Search for the cell housing the specified text and yield its (x, y) center coordinate. 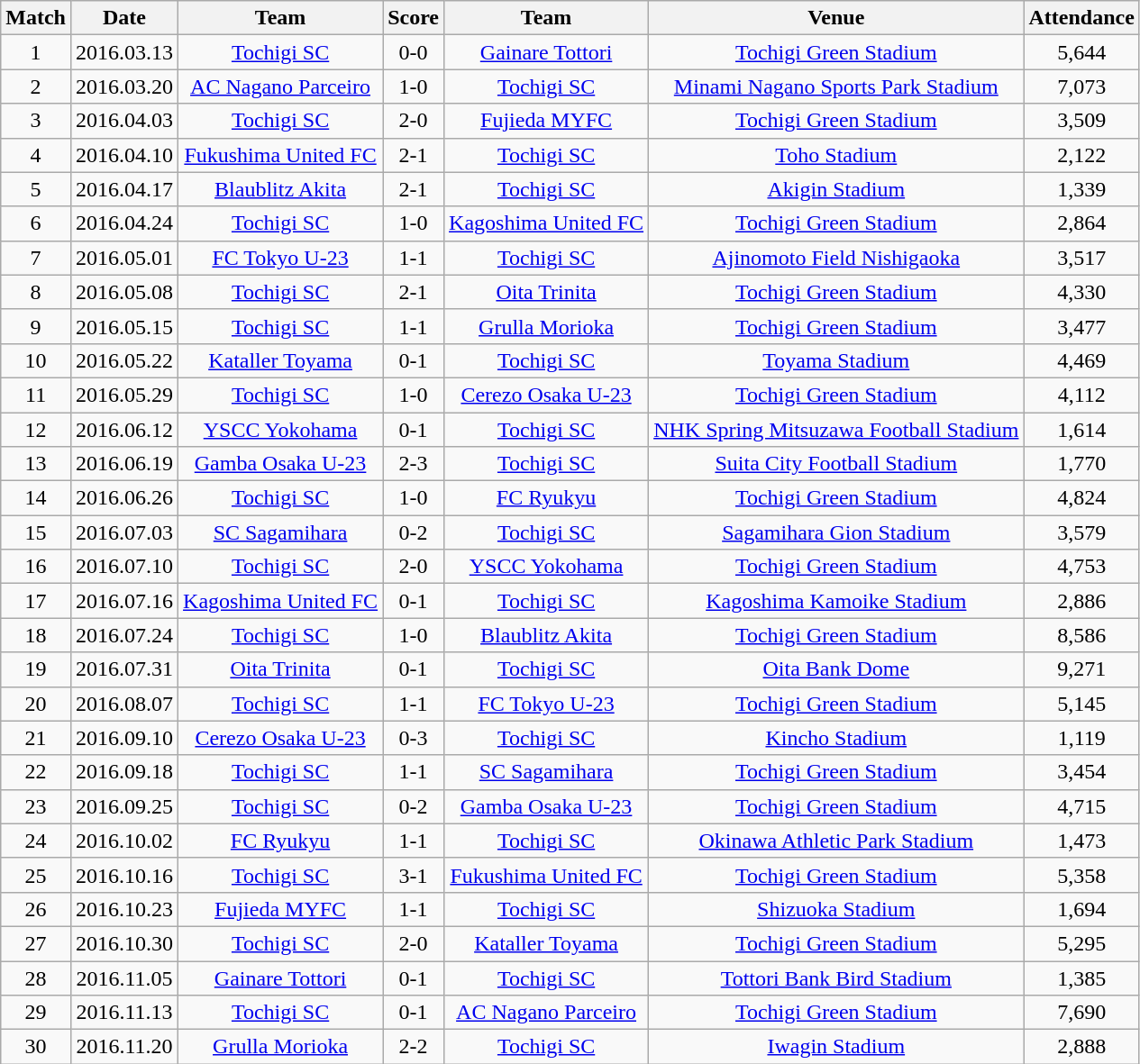
2,122 (1081, 155)
2016.05.22 (124, 360)
4,112 (1081, 395)
2016.08.07 (124, 704)
2016.04.10 (124, 155)
5,295 (1081, 943)
17 (36, 601)
2016.03.20 (124, 86)
3,517 (1081, 258)
Tottori Bank Bird Stadium (836, 978)
13 (36, 464)
Venue (836, 18)
Okinawa Athletic Park Stadium (836, 841)
2016.07.24 (124, 635)
2016.07.16 (124, 601)
25 (36, 875)
11 (36, 395)
2,864 (1081, 223)
24 (36, 841)
5 (36, 189)
2016.11.20 (124, 1047)
Oita Bank Dome (836, 669)
1,473 (1081, 841)
3,579 (1081, 532)
2016.04.17 (124, 189)
6 (36, 223)
2016.09.10 (124, 738)
12 (36, 430)
4,753 (1081, 567)
Kagoshima Kamoike Stadium (836, 601)
21 (36, 738)
2016.10.23 (124, 909)
1,770 (1081, 464)
2-2 (414, 1047)
Toho Stadium (836, 155)
2016.04.03 (124, 121)
3,454 (1081, 772)
14 (36, 498)
28 (36, 978)
2016.05.01 (124, 258)
0-3 (414, 738)
2,886 (1081, 601)
5,145 (1081, 704)
15 (36, 532)
2016.11.05 (124, 978)
20 (36, 704)
7,690 (1081, 1013)
9 (36, 326)
NHK Spring Mitsuzawa Football Stadium (836, 430)
7 (36, 258)
10 (36, 360)
Date (124, 18)
Akigin Stadium (836, 189)
2016.05.15 (124, 326)
1 (36, 52)
Suita City Football Stadium (836, 464)
8,586 (1081, 635)
1,694 (1081, 909)
4,469 (1081, 360)
2016.11.13 (124, 1013)
3,509 (1081, 121)
4,824 (1081, 498)
8 (36, 292)
19 (36, 669)
4,715 (1081, 806)
2016.06.12 (124, 430)
2016.04.24 (124, 223)
2016.10.16 (124, 875)
4,330 (1081, 292)
2016.05.08 (124, 292)
Toyama Stadium (836, 360)
Match (36, 18)
22 (36, 772)
Sagamihara Gion Stadium (836, 532)
4 (36, 155)
Ajinomoto Field Nishigaoka (836, 258)
29 (36, 1013)
2016.06.19 (124, 464)
3,477 (1081, 326)
23 (36, 806)
2016.09.18 (124, 772)
2016.07.03 (124, 532)
3-1 (414, 875)
2016.03.13 (124, 52)
3 (36, 121)
2016.07.10 (124, 567)
0-0 (414, 52)
1,614 (1081, 430)
Attendance (1081, 18)
2-3 (414, 464)
2016.10.30 (124, 943)
2016.07.31 (124, 669)
30 (36, 1047)
5,644 (1081, 52)
2,888 (1081, 1047)
Kincho Stadium (836, 738)
2 (36, 86)
Score (414, 18)
2016.10.02 (124, 841)
27 (36, 943)
18 (36, 635)
1,119 (1081, 738)
2016.06.26 (124, 498)
2016.09.25 (124, 806)
Iwagin Stadium (836, 1047)
2016.05.29 (124, 395)
26 (36, 909)
Minami Nagano Sports Park Stadium (836, 86)
5,358 (1081, 875)
9,271 (1081, 669)
16 (36, 567)
1,385 (1081, 978)
1,339 (1081, 189)
7,073 (1081, 86)
Shizuoka Stadium (836, 909)
